Provide the [X, Y] coordinate of the cell's center where the given text is located.  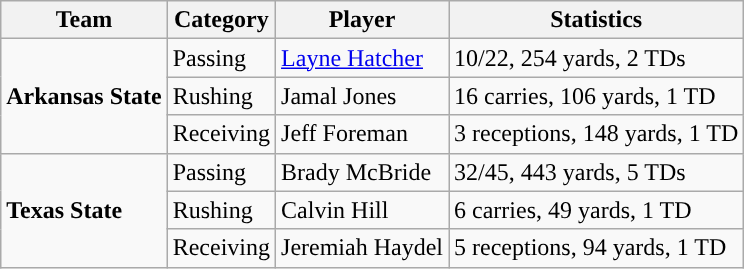
Jeremiah Haydel [362, 248]
16 carries, 106 yards, 1 TD [596, 96]
10/22, 254 yards, 2 TDs [596, 58]
Jeff Foreman [362, 134]
Arkansas State [84, 96]
5 receptions, 94 yards, 1 TD [596, 248]
Statistics [596, 20]
32/45, 443 yards, 5 TDs [596, 172]
Player [362, 20]
6 carries, 49 yards, 1 TD [596, 210]
Team [84, 20]
3 receptions, 148 yards, 1 TD [596, 134]
Layne Hatcher [362, 58]
Jamal Jones [362, 96]
Calvin Hill [362, 210]
Category [221, 20]
Brady McBride [362, 172]
Texas State [84, 210]
